Locate the cell with the specified text and output its [X, Y] center coordinate. 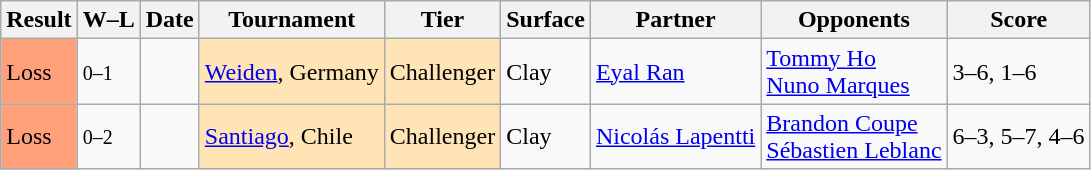
Tournament [292, 20]
Brandon Coupe Sébastien Leblanc [854, 136]
6–3, 5–7, 4–6 [1018, 136]
Eyal Ran [675, 72]
Santiago, Chile [292, 136]
3–6, 1–6 [1018, 72]
0–1 [108, 72]
Weiden, Germany [292, 72]
Tommy Ho Nuno Marques [854, 72]
Surface [546, 20]
W–L [108, 20]
Nicolás Lapentti [675, 136]
Tier [442, 20]
Date [170, 20]
Score [1018, 20]
0–2 [108, 136]
Partner [675, 20]
Result [39, 20]
Opponents [854, 20]
